Locate the cell with the specified text and output its (x, y) center coordinate. 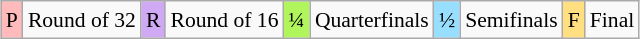
F (574, 20)
P (12, 20)
½ (447, 20)
Semifinals (511, 20)
Quarterfinals (372, 20)
Round of 16 (224, 20)
Final (612, 20)
¼ (297, 20)
Round of 32 (82, 20)
R (154, 20)
